Detect which cell encompasses the target text, then output its [x, y] center coordinate. 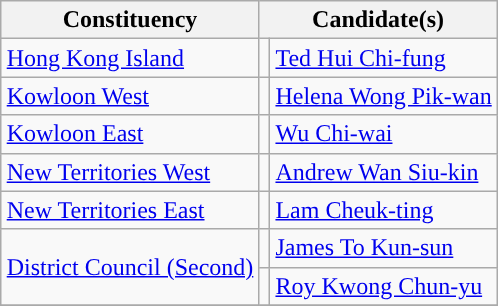
Constituency [130, 20]
Ted Hui Chi-fung [384, 58]
Kowloon East [130, 134]
James To Kun-sun [384, 248]
Roy Kwong Chun-yu [384, 286]
Helena Wong Pik-wan [384, 96]
New Territories East [130, 210]
Hong Kong Island [130, 58]
District Council (Second) [130, 267]
Wu Chi-wai [384, 134]
New Territories West [130, 172]
Candidate(s) [378, 20]
Andrew Wan Siu-kin [384, 172]
Lam Cheuk-ting [384, 210]
Kowloon West [130, 96]
